For the text-containing cell, return its midpoint in [X, Y] coordinate format. 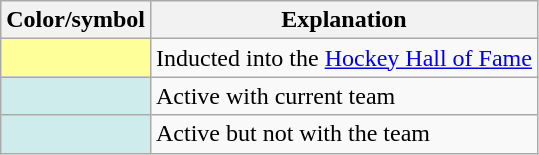
Explanation [344, 20]
Inducted into the Hockey Hall of Fame [344, 58]
Active but not with the team [344, 134]
Color/symbol [76, 20]
Active with current team [344, 96]
